Pinpoint the cell where the given text exists, returning its (x, y) midpoint coordinate. 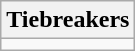
Tiebreakers (68, 20)
